Find where the given text appears and provide that cell's center as (X, Y) coordinate. 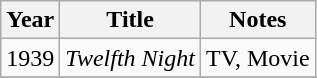
Notes (258, 20)
Twelfth Night (130, 58)
Title (130, 20)
Year (30, 20)
1939 (30, 58)
TV, Movie (258, 58)
